Find where the given text appears and provide that cell's center as [x, y] coordinate. 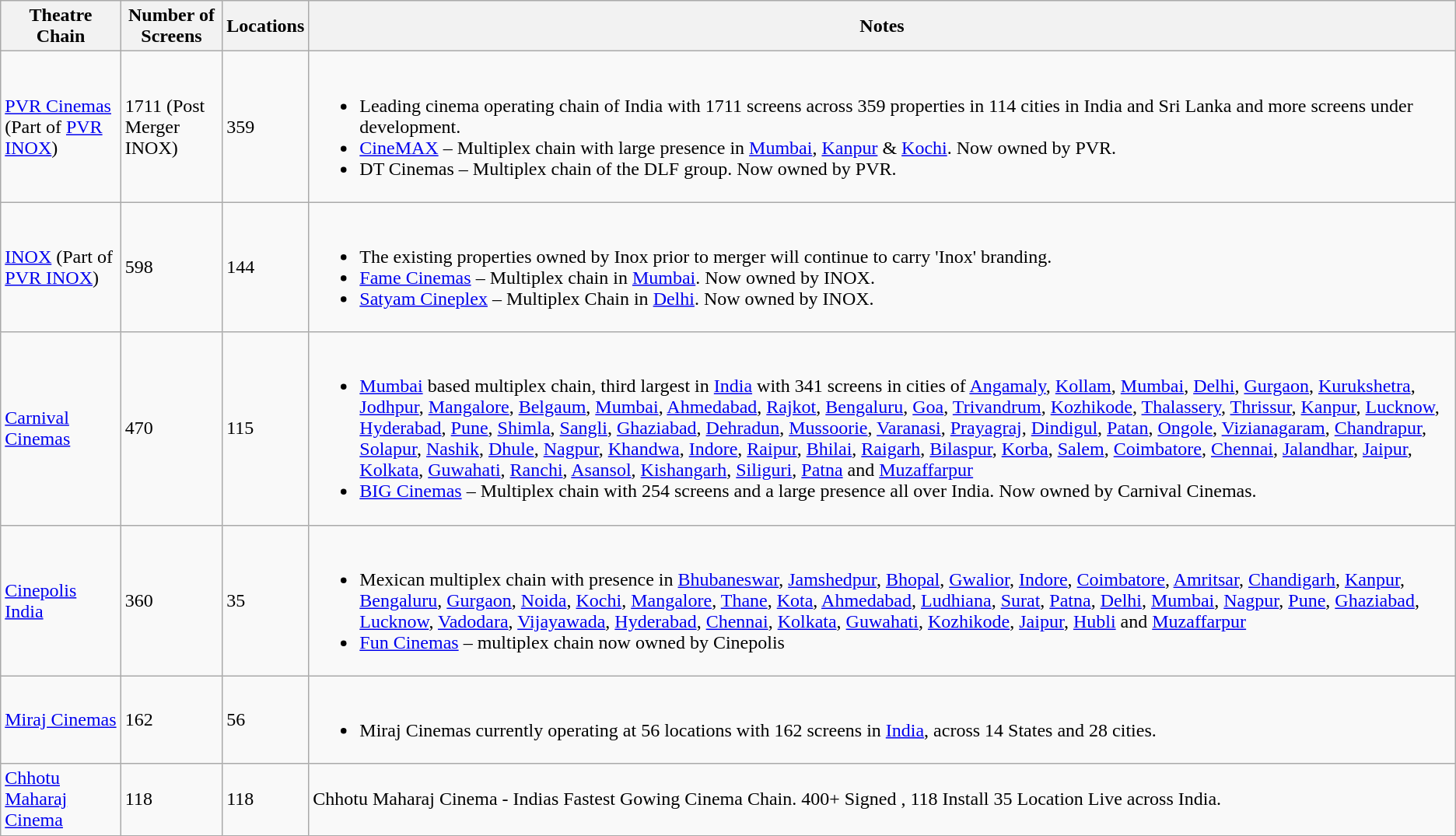
PVR Cinemas (Part of PVR INOX) [61, 127]
Notes [882, 26]
144 [266, 268]
Number of Screens [171, 26]
470 [171, 428]
35 [266, 600]
Miraj Cinemas currently operating at 56 locations with 162 screens in India, across 14 States and 28 cities. [882, 720]
162 [171, 720]
56 [266, 720]
1711 (Post Merger INOX) [171, 127]
Locations [266, 26]
360 [171, 600]
Chhotu Maharaj Cinema [61, 799]
359 [266, 127]
Miraj Cinemas [61, 720]
INOX (Part of PVR INOX) [61, 268]
115 [266, 428]
Chhotu Maharaj Cinema - Indias Fastest Gowing Cinema Chain. 400+ Signed , 118 Install 35 Location Live across India. [882, 799]
Cinepolis India [61, 600]
Theatre Chain [61, 26]
Carnival Cinemas [61, 428]
598 [171, 268]
